Provide the [X, Y] coordinate of the cell's center where the given text is located.  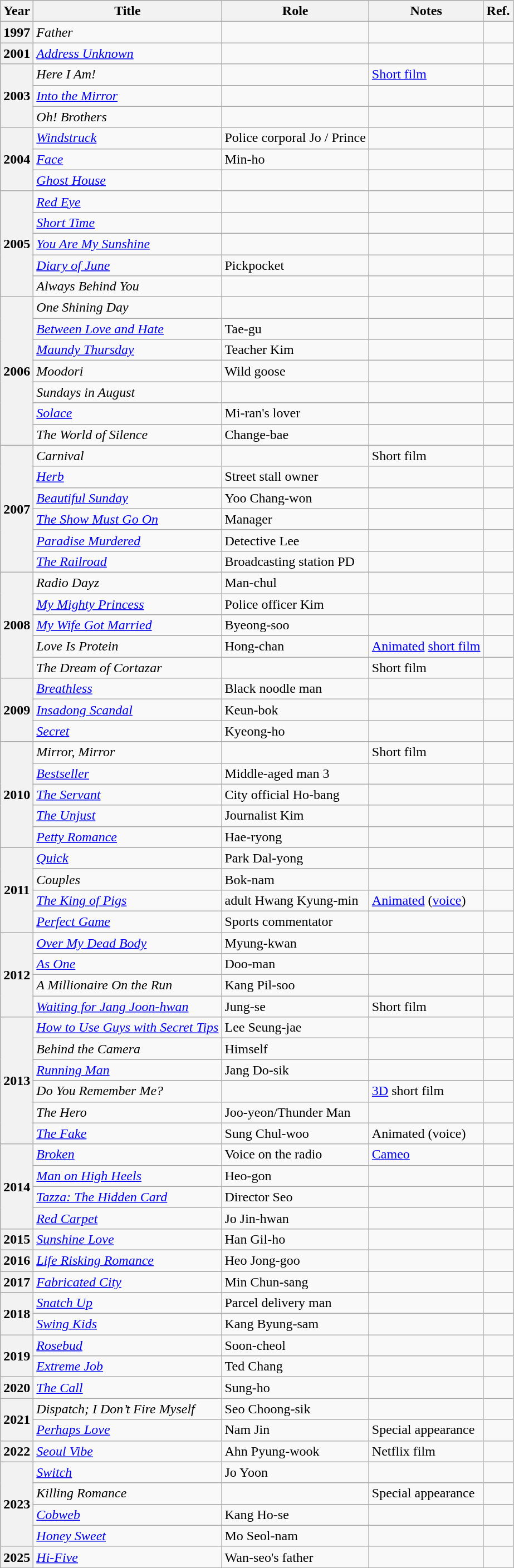
Herb [128, 477]
Yoo Chang-won [295, 498]
2013 [17, 1081]
Paradise Murdered [128, 540]
Min Chun-sang [295, 1281]
Windstruck [128, 138]
Carnival [128, 456]
Red Carpet [128, 1218]
Ghost House [128, 180]
Lee Seung-jae [295, 1028]
Always Behind You [128, 287]
2006 [17, 371]
Mo Seol-nam [295, 1536]
Notes [426, 11]
Cameo [426, 1155]
Father [128, 32]
Black noodle man [295, 689]
Han Gil-ho [295, 1239]
Heo Jong-goo [295, 1260]
Insadong Scandal [128, 710]
2020 [17, 1388]
2012 [17, 975]
Address Unknown [128, 53]
Voice on the radio [295, 1155]
Middle-aged man 3 [295, 773]
Police corporal Jo / Prince [295, 138]
Maundy Thursday [128, 350]
Cobweb [128, 1515]
Nam Jin [295, 1430]
The King of Pigs [128, 900]
City official Ho-bang [295, 795]
How to Use Guys with Secret Tips [128, 1028]
The Call [128, 1388]
Teacher Kim [295, 350]
Hae-ryong [295, 837]
The Railroad [128, 561]
One Shining Day [128, 308]
Jo Yoon [295, 1472]
2016 [17, 1260]
Dispatch; I Don’t Fire Myself [128, 1409]
Waiting for Jang Joon-hwan [128, 1007]
Snatch Up [128, 1303]
Swing Kids [128, 1324]
Quick [128, 858]
Moodori [128, 371]
The Fake [128, 1133]
2010 [17, 795]
Into the Mirror [128, 96]
Killing Romance [128, 1493]
Mi-ran's lover [295, 413]
A Millionaire On the Run [128, 985]
Do You Remember Me? [128, 1091]
Switch [128, 1472]
Broadcasting station PD [295, 561]
Perfect Game [128, 921]
Tazza: The Hidden Card [128, 1197]
Ted Chang [295, 1367]
Perhaps Love [128, 1430]
Year [17, 11]
2008 [17, 625]
Hi-Five [128, 1557]
Man on High Heels [128, 1176]
You Are My Sunshine [128, 244]
Jung-se [295, 1007]
Solace [128, 413]
Broken [128, 1155]
Keun-bok [295, 710]
Wan-seo's father [295, 1557]
Change-bae [295, 435]
Street stall owner [295, 477]
Joo-yeon/Thunder Man [295, 1112]
Sung-ho [295, 1388]
Red Eye [128, 201]
Sung Chul-woo [295, 1133]
Hong-chan [295, 647]
Kang Byung-sam [295, 1324]
Byeong-soo [295, 625]
Face [128, 159]
Kang Pil-soo [295, 985]
Behind the Camera [128, 1049]
Heo-gon [295, 1176]
2005 [17, 244]
Doo-man [295, 964]
Couples [128, 879]
Extreme Job [128, 1367]
Parcel delivery man [295, 1303]
As One [128, 964]
Journalist Kim [295, 816]
The Servant [128, 795]
2017 [17, 1281]
1997 [17, 32]
Ref. [498, 11]
Bestseller [128, 773]
Manager [295, 519]
Oh! Brothers [128, 117]
Kyeong-ho [295, 731]
Soon-cheol [295, 1345]
Petty Romance [128, 837]
Honey Sweet [128, 1536]
2003 [17, 96]
Over My Dead Body [128, 943]
2015 [17, 1239]
Breathless [128, 689]
Himself [295, 1049]
Kang Ho-se [295, 1515]
2021 [17, 1419]
Director Seo [295, 1197]
Sundays in August [128, 392]
Sunshine Love [128, 1239]
Myung-kwan [295, 943]
Netflix film [426, 1451]
Ahn Pyung-wook [295, 1451]
Detective Lee [295, 540]
Police officer Kim [295, 604]
Jang Do-sik [295, 1070]
Animated short film [426, 647]
Here I Am! [128, 75]
The World of Silence [128, 435]
Title [128, 11]
2004 [17, 159]
2018 [17, 1314]
2014 [17, 1186]
Tae-gu [295, 329]
Seo Choong-sik [295, 1409]
Life Risking Romance [128, 1260]
2011 [17, 890]
Park Dal-yong [295, 858]
Love Is Protein [128, 647]
2025 [17, 1557]
The Show Must Go On [128, 519]
adult Hwang Kyung-min [295, 900]
Fabricated City [128, 1281]
Jo Jin-hwan [295, 1218]
The Dream of Cortazar [128, 668]
2001 [17, 53]
2023 [17, 1504]
Pickpocket [295, 265]
The Hero [128, 1112]
2007 [17, 509]
2009 [17, 710]
Beautiful Sunday [128, 498]
My Mighty Princess [128, 604]
Bok-nam [295, 879]
Wild goose [295, 371]
2019 [17, 1356]
Role [295, 11]
Min-ho [295, 159]
Secret [128, 731]
Short Time [128, 223]
The Unjust [128, 816]
Mirror, Mirror [128, 752]
Man-chul [295, 583]
Sports commentator [295, 921]
2022 [17, 1451]
Rosebud [128, 1345]
Running Man [128, 1070]
Seoul Vibe [128, 1451]
3D short film [426, 1091]
Diary of June [128, 265]
Between Love and Hate [128, 329]
Radio Dayz [128, 583]
My Wife Got Married [128, 625]
